Locate the cell with the specified text and output its [x, y] center coordinate. 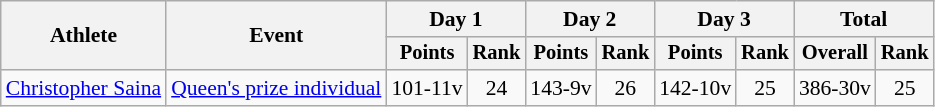
386-30v [835, 88]
24 [497, 88]
Event [276, 36]
26 [626, 88]
Queen's prize individual [276, 88]
Day 1 [456, 19]
Christopher Saina [84, 88]
Day 3 [724, 19]
Overall [835, 54]
101-11v [426, 88]
142-10v [695, 88]
Day 2 [590, 19]
143-9v [560, 88]
Total [864, 19]
Athlete [84, 36]
